From the cell containing the given text, extract its center point as (x, y) coordinate. 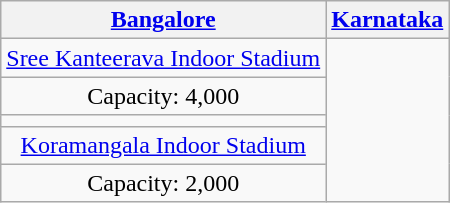
Bangalore (164, 20)
Koramangala Indoor Stadium (164, 145)
Sree Kanteerava Indoor Stadium (164, 58)
Capacity: 2,000 (164, 183)
Capacity: 4,000 (164, 96)
Karnataka (388, 20)
